Locate the cell with the specified text and output its [X, Y] center coordinate. 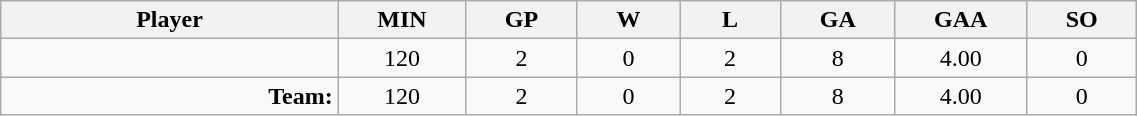
Player [170, 20]
GP [522, 20]
GA [838, 20]
Team: [170, 96]
L [730, 20]
SO [1081, 20]
W [628, 20]
MIN [402, 20]
GAA [961, 20]
